Output the (X, Y) coordinate of the center of the cell containing the given text.  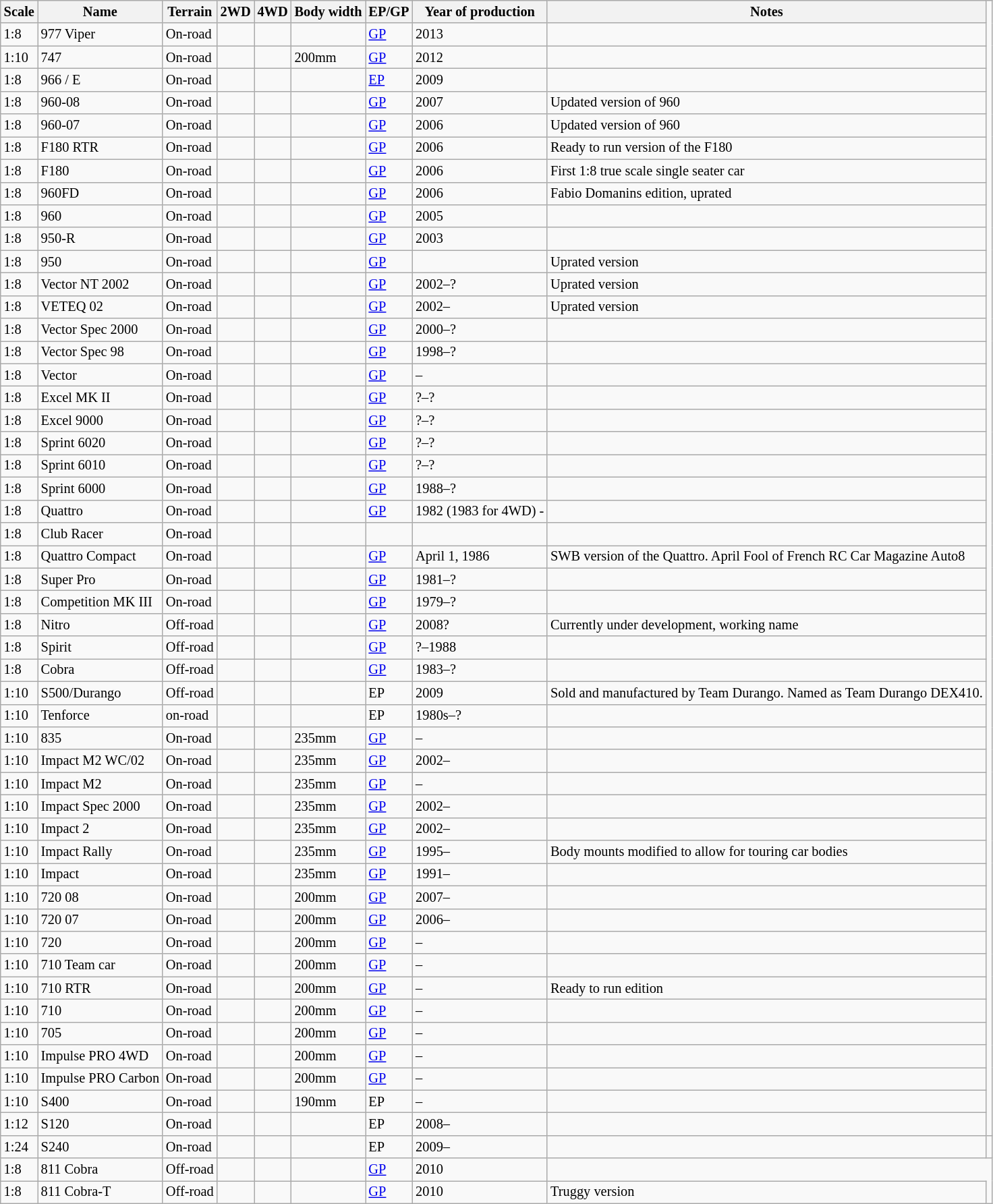
710 (100, 1010)
Ready to run version of the F180 (766, 148)
Cobra (100, 670)
1983–? (480, 670)
1988–? (480, 488)
Impulse PRO 4WD (100, 1056)
1982 (1983 for 4WD) - (480, 511)
Sprint 6000 (100, 488)
2007– (480, 897)
950 (100, 262)
2005 (480, 216)
Sold and manufactured by Team Durango. Named as Team Durango DEX410. (766, 693)
Body width (329, 11)
Excel MK II (100, 397)
1:24 (19, 1147)
Vector Spec 2000 (100, 330)
VETEQ 02 (100, 307)
1991– (480, 874)
Fabio Domanins edition, uprated (766, 194)
720 08 (100, 897)
Vector Spec 98 (100, 352)
Tenforce (100, 716)
2012 (480, 57)
Sprint 6020 (100, 443)
4WD (273, 11)
Quattro (100, 511)
Quattro Compact (100, 556)
S240 (100, 1147)
Notes (766, 11)
Super Pro (100, 579)
Body mounts modified to allow for touring car bodies (766, 852)
1981–? (480, 579)
2007 (480, 103)
1979–? (480, 602)
Scale (19, 11)
2000–? (480, 330)
2013 (480, 34)
2WD (236, 11)
on-road (190, 716)
S500/Durango (100, 693)
?–1988 (480, 648)
Impulse PRO Carbon (100, 1079)
720 07 (100, 920)
1980s–? (480, 716)
Impact M2 (100, 784)
Excel 9000 (100, 420)
960FD (100, 194)
2008– (480, 1124)
2002–? (480, 284)
960-08 (100, 103)
720 (100, 942)
811 Cobra-T (100, 1192)
S400 (100, 1101)
1998–? (480, 352)
Currently under development, working name (766, 625)
710 RTR (100, 988)
1995– (480, 852)
2003 (480, 239)
190mm (329, 1101)
1:12 (19, 1124)
2006– (480, 920)
Terrain (190, 11)
747 (100, 57)
S120 (100, 1124)
960 (100, 216)
First 1:8 true scale single seater car (766, 171)
710 Team car (100, 965)
Club Racer (100, 534)
705 (100, 1033)
SWB version of the Quattro. April Fool of French RC Car Magazine Auto8 (766, 556)
Sprint 6010 (100, 465)
Competition MK III (100, 602)
Vector NT 2002 (100, 284)
Year of production (480, 11)
Spirit (100, 648)
F180 RTR (100, 148)
F180 (100, 171)
811 Cobra (100, 1170)
977 Viper (100, 34)
Impact (100, 874)
2009– (480, 1147)
Impact M2 WC/02 (100, 761)
Truggy version (766, 1192)
835 (100, 738)
950-R (100, 239)
EP/GP (389, 11)
Vector (100, 375)
April 1, 1986 (480, 556)
Impact Rally (100, 852)
960-07 (100, 125)
Impact Spec 2000 (100, 806)
Name (100, 11)
2008? (480, 625)
Impact 2 (100, 829)
966 / E (100, 80)
Ready to run edition (766, 988)
Nitro (100, 625)
